Provide the (x, y) coordinate of the cell's center where the given text is located.  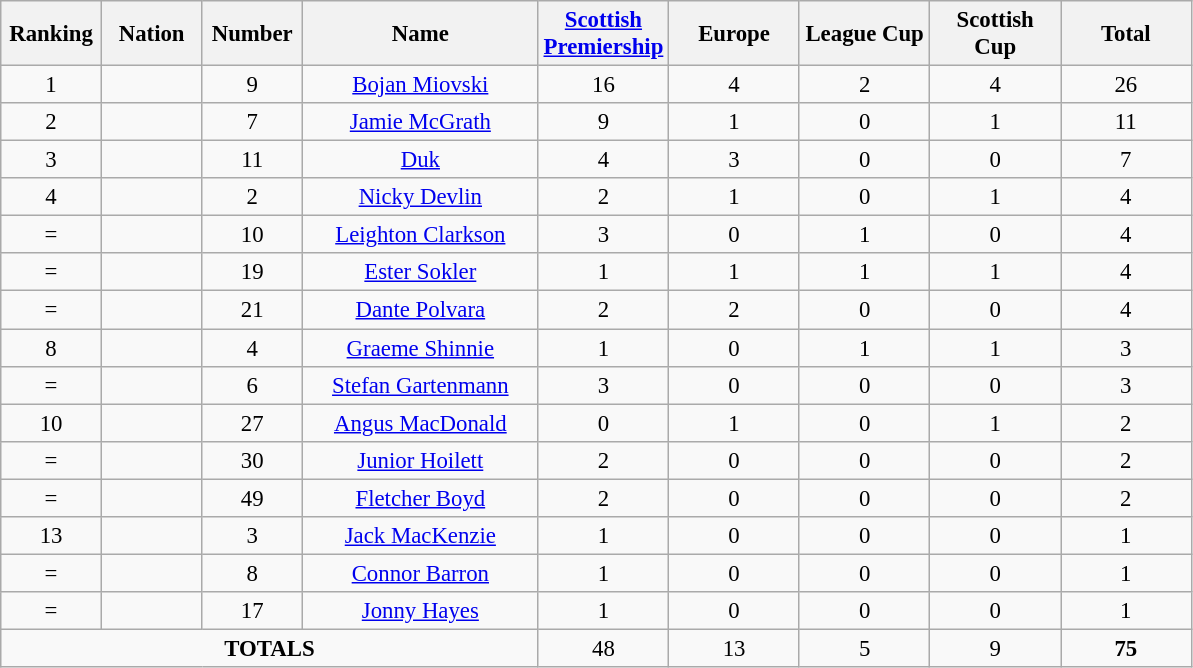
Jack MacKenzie (421, 536)
Stefan Gartenmann (421, 385)
TOTALS (270, 648)
Junior Hoilett (421, 460)
48 (604, 648)
Angus MacDonald (421, 423)
6 (252, 385)
League Cup (864, 34)
Scottish Cup (996, 34)
Dante Polvara (421, 310)
Number (252, 34)
Duk (421, 160)
Jonny Hayes (421, 611)
Ranking (52, 34)
27 (252, 423)
Bojan Miovski (421, 85)
26 (1126, 85)
30 (252, 460)
Name (421, 34)
Leighton Clarkson (421, 235)
Europe (734, 34)
Ester Sokler (421, 273)
Total (1126, 34)
16 (604, 85)
Graeme Shinnie (421, 348)
Jamie McGrath (421, 122)
49 (252, 498)
21 (252, 310)
75 (1126, 648)
19 (252, 273)
17 (252, 611)
Connor Barron (421, 573)
5 (864, 648)
Fletcher Boyd (421, 498)
Scottish Premiership (604, 34)
Nation (152, 34)
Nicky Devlin (421, 197)
